For the text-containing cell, return its midpoint in [X, Y] coordinate format. 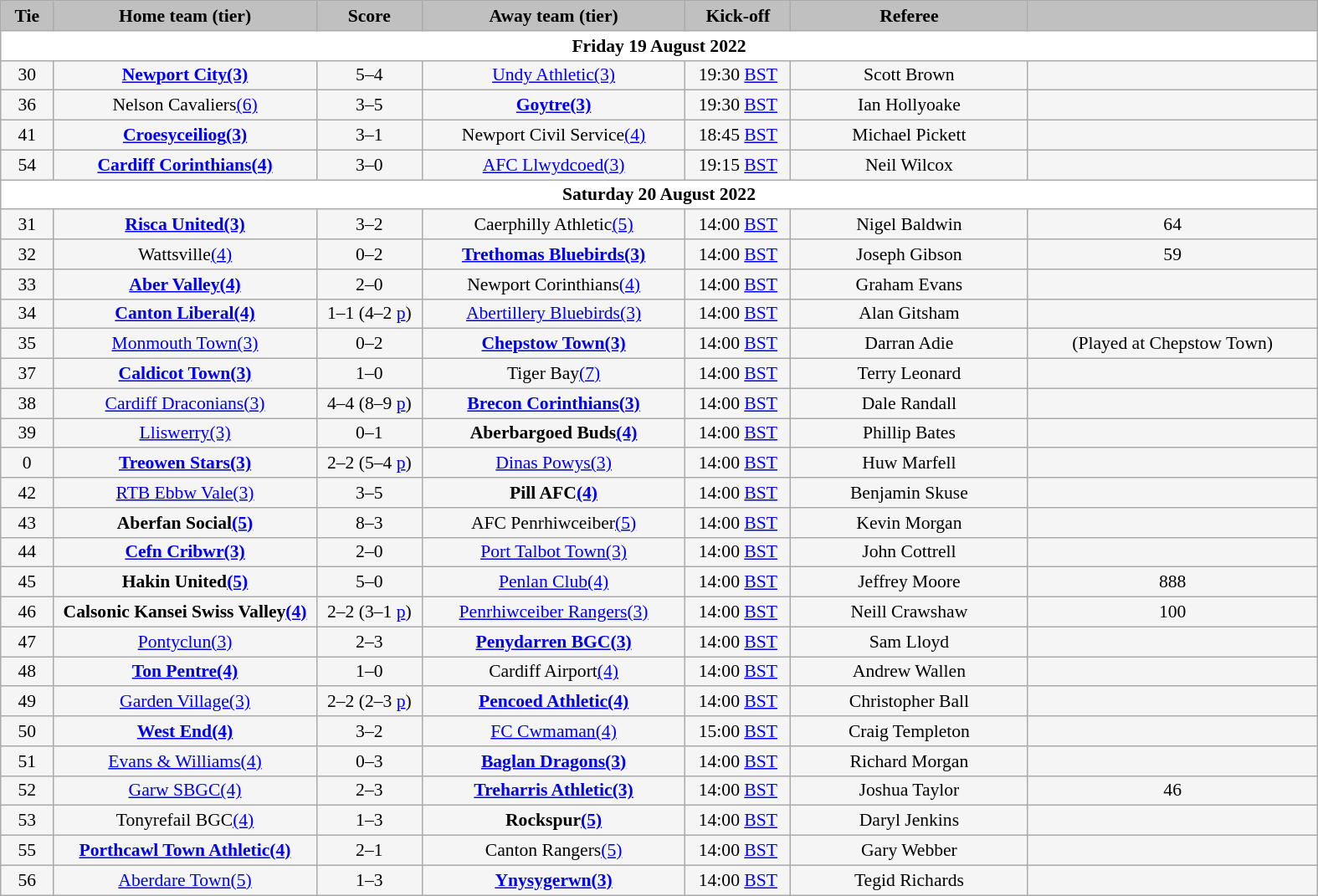
Dinas Powys(3) [554, 463]
64 [1172, 225]
Penrhiwceiber Rangers(3) [554, 612]
Brecon Corinthians(3) [554, 403]
Port Talbot Town(3) [554, 552]
42 [27, 493]
Home team (tier) [186, 16]
0–3 [369, 761]
Undy Athletic(3) [554, 75]
Gary Webber [909, 851]
Chepstow Town(3) [554, 344]
Wattsville(4) [186, 254]
Neil Wilcox [909, 165]
Neill Crawshaw [909, 612]
Baglan Dragons(3) [554, 761]
Tiger Bay(7) [554, 374]
Monmouth Town(3) [186, 344]
Penlan Club(4) [554, 582]
Porthcawl Town Athletic(4) [186, 851]
Abertillery Bluebirds(3) [554, 314]
Aber Valley(4) [186, 284]
15:00 BST [738, 731]
5–4 [369, 75]
Jeffrey Moore [909, 582]
Garw SBGC(4) [186, 791]
Friday 19 August 2022 [659, 46]
Lliswerry(3) [186, 433]
Trethomas Bluebirds(3) [554, 254]
Darran Adie [909, 344]
Cefn Cribwr(3) [186, 552]
53 [27, 821]
Score [369, 16]
John Cottrell [909, 552]
5–0 [369, 582]
888 [1172, 582]
30 [27, 75]
34 [27, 314]
Ton Pentre(4) [186, 672]
3–0 [369, 165]
Kevin Morgan [909, 523]
Tegid Richards [909, 880]
0–1 [369, 433]
Scott Brown [909, 75]
43 [27, 523]
Tie [27, 16]
Benjamin Skuse [909, 493]
39 [27, 433]
Canton Liberal(4) [186, 314]
Newport Civil Service(4) [554, 136]
Newport City(3) [186, 75]
Christopher Ball [909, 702]
35 [27, 344]
Phillip Bates [909, 433]
Tonyrefail BGC(4) [186, 821]
2–2 (3–1 p) [369, 612]
Risca United(3) [186, 225]
38 [27, 403]
Ynysygerwn(3) [554, 880]
44 [27, 552]
Saturday 20 August 2022 [659, 195]
Evans & Williams(4) [186, 761]
31 [27, 225]
Huw Marfell [909, 463]
Craig Templeton [909, 731]
Cardiff Corinthians(4) [186, 165]
RTB Ebbw Vale(3) [186, 493]
Caldicot Town(3) [186, 374]
Michael Pickett [909, 136]
Pencoed Athletic(4) [554, 702]
32 [27, 254]
0 [27, 463]
Nigel Baldwin [909, 225]
Daryl Jenkins [909, 821]
Andrew Wallen [909, 672]
Sam Lloyd [909, 642]
Away team (tier) [554, 16]
54 [27, 165]
Hakin United(5) [186, 582]
Aberbargoed Buds(4) [554, 433]
Nelson Cavaliers(6) [186, 105]
Newport Corinthians(4) [554, 284]
Pontyclun(3) [186, 642]
Cardiff Draconians(3) [186, 403]
18:45 BST [738, 136]
Cardiff Airport(4) [554, 672]
Aberdare Town(5) [186, 880]
100 [1172, 612]
55 [27, 851]
Alan Gitsham [909, 314]
Calsonic Kansei Swiss Valley(4) [186, 612]
Croesyceiliog(3) [186, 136]
51 [27, 761]
1–1 (4–2 p) [369, 314]
2–2 (5–4 p) [369, 463]
3–1 [369, 136]
52 [27, 791]
59 [1172, 254]
19:15 BST [738, 165]
Pill AFC(4) [554, 493]
Dale Randall [909, 403]
36 [27, 105]
49 [27, 702]
AFC Llwydcoed(3) [554, 165]
(Played at Chepstow Town) [1172, 344]
Treowen Stars(3) [186, 463]
Caerphilly Athletic(5) [554, 225]
56 [27, 880]
Treharris Athletic(3) [554, 791]
Joseph Gibson [909, 254]
8–3 [369, 523]
33 [27, 284]
50 [27, 731]
47 [27, 642]
Referee [909, 16]
Canton Rangers(5) [554, 851]
West End(4) [186, 731]
Richard Morgan [909, 761]
2–1 [369, 851]
Terry Leonard [909, 374]
Garden Village(3) [186, 702]
Joshua Taylor [909, 791]
4–4 (8–9 p) [369, 403]
Rockspur(5) [554, 821]
2–2 (2–3 p) [369, 702]
45 [27, 582]
Kick-off [738, 16]
Goytre(3) [554, 105]
Graham Evans [909, 284]
AFC Penrhiwceiber(5) [554, 523]
Aberfan Social(5) [186, 523]
Ian Hollyoake [909, 105]
41 [27, 136]
FC Cwmaman(4) [554, 731]
48 [27, 672]
Penydarren BGC(3) [554, 642]
37 [27, 374]
